Provide the [X, Y] coordinate of the cell's center where the given text is located.  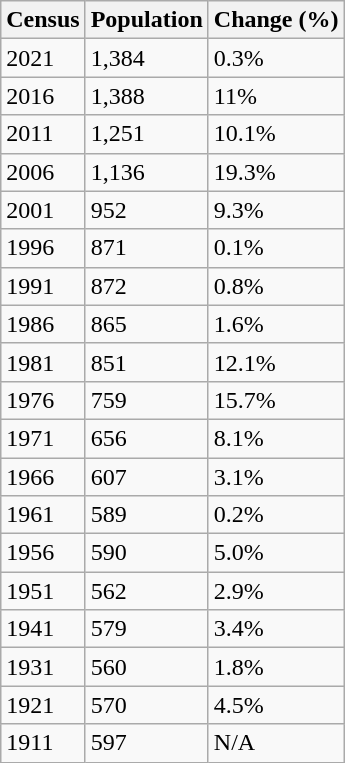
1,388 [146, 96]
1971 [43, 438]
589 [146, 515]
2.9% [276, 591]
1921 [43, 705]
1,136 [146, 172]
871 [146, 248]
579 [146, 629]
865 [146, 324]
1.8% [276, 667]
1911 [43, 743]
1,251 [146, 134]
656 [146, 438]
560 [146, 667]
1,384 [146, 58]
1.6% [276, 324]
607 [146, 477]
5.0% [276, 553]
759 [146, 400]
2011 [43, 134]
12.1% [276, 362]
9.3% [276, 210]
11% [276, 96]
1991 [43, 286]
4.5% [276, 705]
15.7% [276, 400]
1951 [43, 591]
1956 [43, 553]
10.1% [276, 134]
2006 [43, 172]
597 [146, 743]
1986 [43, 324]
0.1% [276, 248]
2001 [43, 210]
590 [146, 553]
1941 [43, 629]
2016 [43, 96]
3.4% [276, 629]
1976 [43, 400]
N/A [276, 743]
8.1% [276, 438]
562 [146, 591]
Change (%) [276, 20]
1981 [43, 362]
19.3% [276, 172]
Population [146, 20]
1931 [43, 667]
0.2% [276, 515]
1961 [43, 515]
851 [146, 362]
0.3% [276, 58]
952 [146, 210]
872 [146, 286]
2021 [43, 58]
570 [146, 705]
Census [43, 20]
3.1% [276, 477]
0.8% [276, 286]
1966 [43, 477]
1996 [43, 248]
